Scan for the cell matching the given text and deliver its [x, y] coordinate at center. 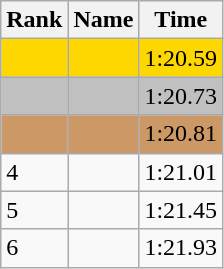
6 [34, 248]
1:20.59 [181, 58]
Rank [34, 20]
1:21.01 [181, 172]
1:20.81 [181, 134]
1:20.73 [181, 96]
1:21.93 [181, 248]
4 [34, 172]
1:21.45 [181, 210]
Name [104, 20]
5 [34, 210]
Time [181, 20]
